Determine the (x, y) coordinate at the center of the cell enclosing the given text.  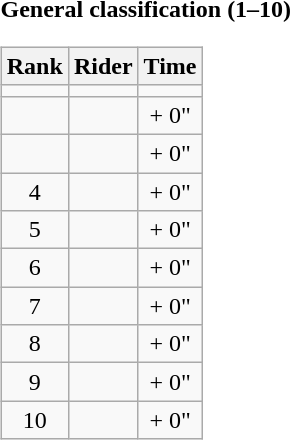
Rank (34, 66)
10 (34, 420)
Time (170, 66)
7 (34, 306)
Rider (103, 66)
9 (34, 382)
5 (34, 230)
8 (34, 344)
6 (34, 268)
4 (34, 191)
